Return the [X, Y] coordinate for the center point of the cell that contains the specified text.  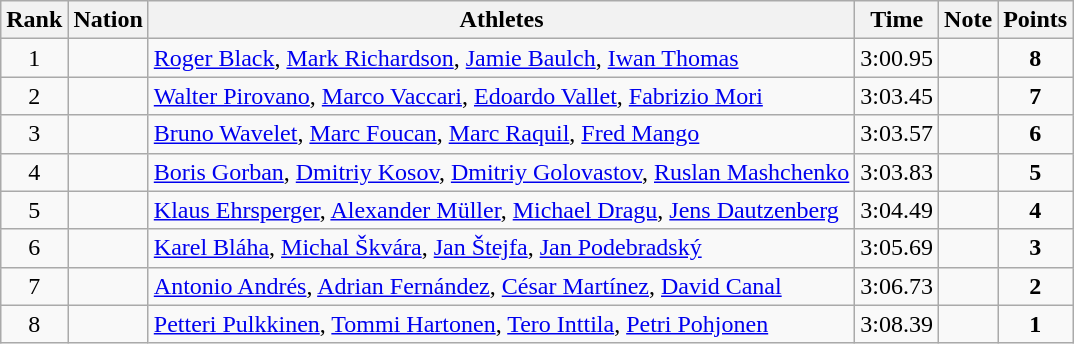
3:03.83 [897, 172]
Nation [108, 20]
3:05.69 [897, 248]
3:03.45 [897, 96]
3:08.39 [897, 324]
Klaus Ehrsperger, Alexander Müller, Michael Dragu, Jens Dautzenberg [502, 210]
Antonio Andrés, Adrian Fernández, César Martínez, David Canal [502, 286]
Roger Black, Mark Richardson, Jamie Baulch, Iwan Thomas [502, 58]
3:03.57 [897, 134]
Bruno Wavelet, Marc Foucan, Marc Raquil, Fred Mango [502, 134]
Boris Gorban, Dmitriy Kosov, Dmitriy Golovastov, Ruslan Mashchenko [502, 172]
Petteri Pulkkinen, Tommi Hartonen, Tero Inttila, Petri Pohjonen [502, 324]
Walter Pirovano, Marco Vaccari, Edoardo Vallet, Fabrizio Mori [502, 96]
3:06.73 [897, 286]
Rank [34, 20]
Points [1036, 20]
Time [897, 20]
Note [968, 20]
Athletes [502, 20]
3:00.95 [897, 58]
3:04.49 [897, 210]
Karel Bláha, Michal Škvára, Jan Štejfa, Jan Podebradský [502, 248]
